Extract the (x, y) coordinate from the center of the cell holding the provided text.  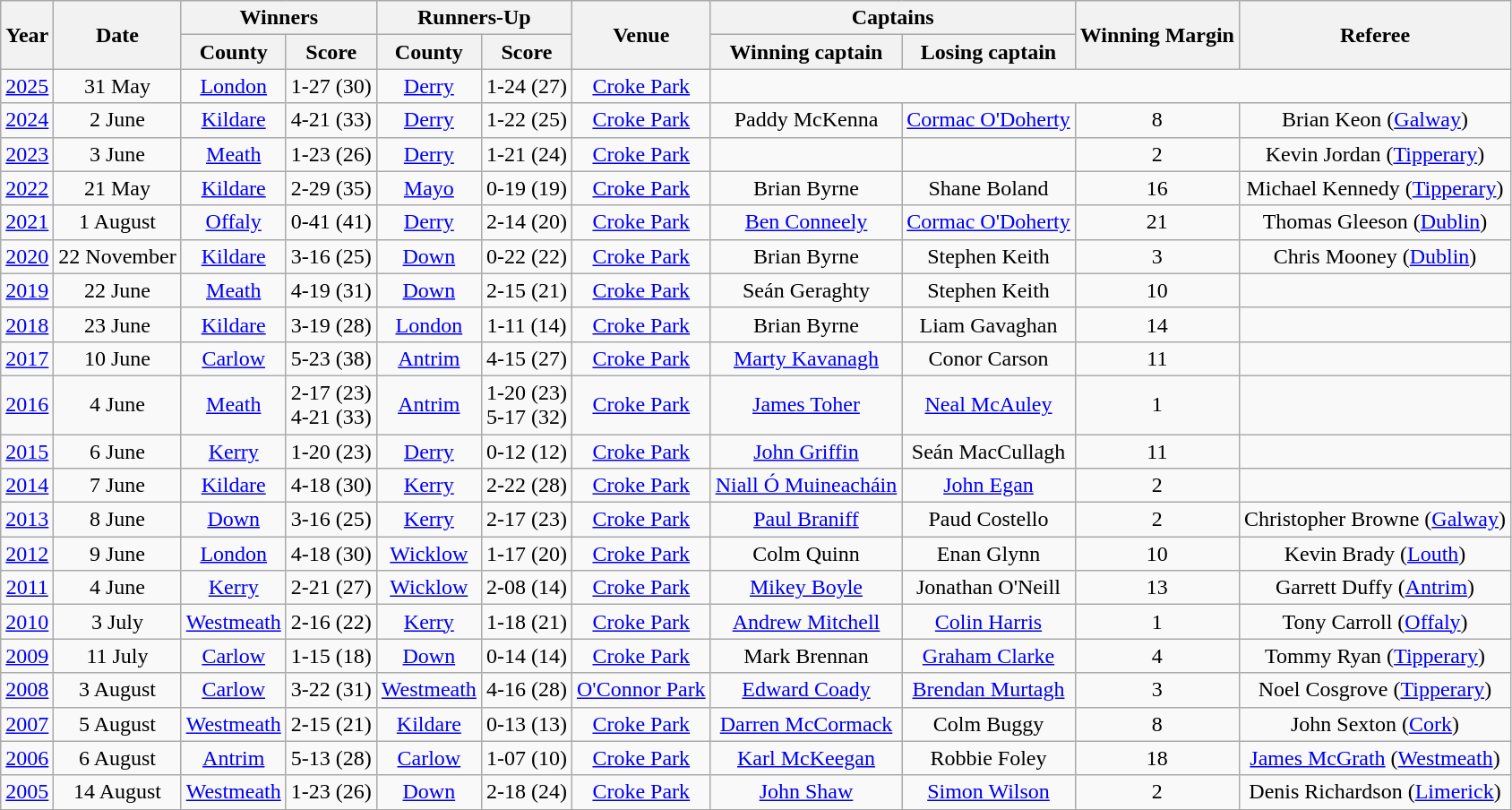
Winners (279, 18)
2-17 (23)4-21 (33) (331, 405)
John Shaw (806, 792)
Karl McKeegan (806, 758)
Captains (892, 18)
4-19 (31) (331, 290)
O'Connor Park (641, 690)
Neal McAuley (989, 405)
22 November (117, 256)
Runners-Up (474, 18)
0-19 (19) (527, 188)
Jonathan O'Neill (989, 588)
Garrett Duffy (Antrim) (1374, 588)
3-22 (31) (331, 690)
0-41 (41) (331, 222)
2012 (27, 554)
2024 (27, 120)
21 May (117, 188)
4-15 (27) (527, 358)
2009 (27, 656)
2005 (27, 792)
Simon Wilson (989, 792)
5-23 (38) (331, 358)
5 August (117, 724)
7 June (117, 486)
6 August (117, 758)
Colm Quinn (806, 554)
9 June (117, 554)
Losing captain (989, 52)
1-20 (23) (331, 451)
Seán Geraghty (806, 290)
John Griffin (806, 451)
1-24 (27) (527, 86)
18 (1157, 758)
4-16 (28) (527, 690)
2017 (27, 358)
1-27 (30) (331, 86)
Mikey Boyle (806, 588)
James McGrath (Westmeath) (1374, 758)
3 July (117, 622)
Winning Margin (1157, 35)
5-13 (28) (331, 758)
Tony Carroll (Offaly) (1374, 622)
James Toher (806, 405)
2016 (27, 405)
0-13 (13) (527, 724)
Shane Boland (989, 188)
Colm Buggy (989, 724)
2-18 (24) (527, 792)
Seán MacCullagh (989, 451)
Edward Coady (806, 690)
2013 (27, 520)
4-21 (33) (331, 120)
Paud Costello (989, 520)
1-20 (23)5-17 (32) (527, 405)
2-16 (22) (331, 622)
Thomas Gleeson (Dublin) (1374, 222)
2022 (27, 188)
0-14 (14) (527, 656)
2011 (27, 588)
2-14 (20) (527, 222)
Kevin Brady (Louth) (1374, 554)
Kevin Jordan (Tipperary) (1374, 154)
Date (117, 35)
2-29 (35) (331, 188)
1 August (117, 222)
John Sexton (Cork) (1374, 724)
2008 (27, 690)
0-22 (22) (527, 256)
Liam Gavaghan (989, 324)
1-22 (25) (527, 120)
8 June (117, 520)
10 June (117, 358)
13 (1157, 588)
Conor Carson (989, 358)
1-11 (14) (527, 324)
3 June (117, 154)
1-18 (21) (527, 622)
2 June (117, 120)
3-19 (28) (331, 324)
2018 (27, 324)
1-15 (18) (331, 656)
2025 (27, 86)
Michael Kennedy (Tipperary) (1374, 188)
2-17 (23) (527, 520)
23 June (117, 324)
2014 (27, 486)
Brendan Murtagh (989, 690)
Brian Keon (Galway) (1374, 120)
2021 (27, 222)
1-21 (24) (527, 154)
2-21 (27) (331, 588)
2020 (27, 256)
Mayo (428, 188)
31 May (117, 86)
Winning captain (806, 52)
16 (1157, 188)
1-07 (10) (527, 758)
0-12 (12) (527, 451)
Andrew Mitchell (806, 622)
Ben Conneely (806, 222)
1-17 (20) (527, 554)
Paul Braniff (806, 520)
14 (1157, 324)
2015 (27, 451)
Year (27, 35)
Chris Mooney (Dublin) (1374, 256)
14 August (117, 792)
Denis Richardson (Limerick) (1374, 792)
Niall Ó Muineacháin (806, 486)
Robbie Foley (989, 758)
Mark Brennan (806, 656)
2-22 (28) (527, 486)
Offaly (233, 222)
Christopher Browne (Galway) (1374, 520)
Graham Clarke (989, 656)
2023 (27, 154)
Paddy McKenna (806, 120)
22 June (117, 290)
11 July (117, 656)
3 August (117, 690)
4 (1157, 656)
Darren McCormack (806, 724)
Tommy Ryan (Tipperary) (1374, 656)
Referee (1374, 35)
2007 (27, 724)
6 June (117, 451)
2006 (27, 758)
2019 (27, 290)
2010 (27, 622)
Colin Harris (989, 622)
Venue (641, 35)
2-08 (14) (527, 588)
Marty Kavanagh (806, 358)
John Egan (989, 486)
Enan Glynn (989, 554)
21 (1157, 222)
Noel Cosgrove (Tipperary) (1374, 690)
